Return [X, Y] of the center of cell containing provided text 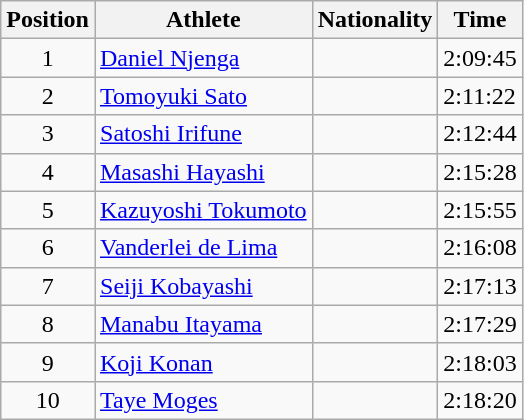
10 [48, 400]
1 [48, 58]
Taye Moges [203, 400]
2:09:45 [480, 58]
2:11:22 [480, 96]
2:16:08 [480, 248]
2:12:44 [480, 134]
2:18:20 [480, 400]
7 [48, 286]
4 [48, 172]
2:18:03 [480, 362]
Nationality [375, 20]
6 [48, 248]
2:17:29 [480, 324]
Kazuyoshi Tokumoto [203, 210]
8 [48, 324]
5 [48, 210]
Masashi Hayashi [203, 172]
Satoshi Irifune [203, 134]
2:15:28 [480, 172]
3 [48, 134]
Seiji Kobayashi [203, 286]
9 [48, 362]
Manabu Itayama [203, 324]
Koji Konan [203, 362]
Vanderlei de Lima [203, 248]
Tomoyuki Sato [203, 96]
Time [480, 20]
Position [48, 20]
2 [48, 96]
Daniel Njenga [203, 58]
2:15:55 [480, 210]
Athlete [203, 20]
2:17:13 [480, 286]
